Return [X, Y] of the center of cell containing provided text 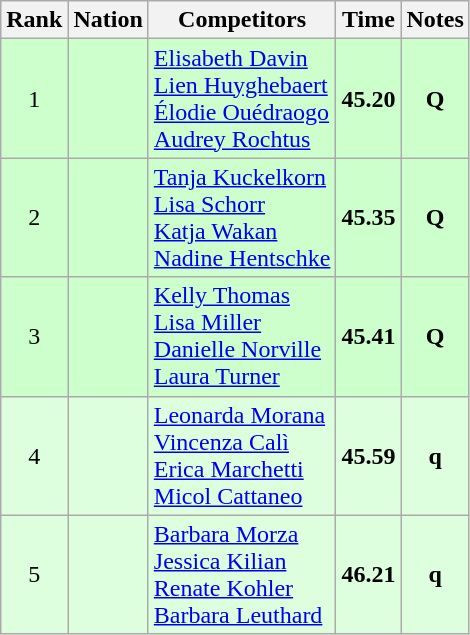
Barbara MorzaJessica KilianRenate KohlerBarbara Leuthard [242, 574]
Tanja KuckelkornLisa SchorrKatja WakanNadine Hentschke [242, 218]
Competitors [242, 20]
Nation [108, 20]
1 [34, 98]
Notes [435, 20]
45.20 [368, 98]
2 [34, 218]
Rank [34, 20]
Kelly ThomasLisa MillerDanielle NorvilleLaura Turner [242, 336]
3 [34, 336]
5 [34, 574]
45.41 [368, 336]
46.21 [368, 574]
45.59 [368, 456]
4 [34, 456]
Elisabeth DavinLien HuyghebaertÉlodie OuédraogoAudrey Rochtus [242, 98]
45.35 [368, 218]
Time [368, 20]
Leonarda MoranaVincenza CalìErica MarchettiMicol Cattaneo [242, 456]
